Detect which cell encompasses the target text, then output its (x, y) center coordinate. 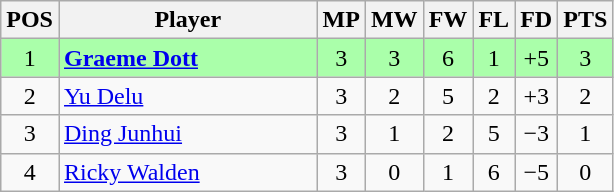
PTS (586, 20)
FL (494, 20)
FW (448, 20)
+5 (536, 58)
Graeme Dott (188, 58)
Yu Delu (188, 96)
−3 (536, 134)
Player (188, 20)
MW (394, 20)
−5 (536, 172)
POS (30, 20)
+3 (536, 96)
FD (536, 20)
MP (341, 20)
Ricky Walden (188, 172)
Ding Junhui (188, 134)
4 (30, 172)
